Pinpoint the cell where the given text exists, returning its [x, y] midpoint coordinate. 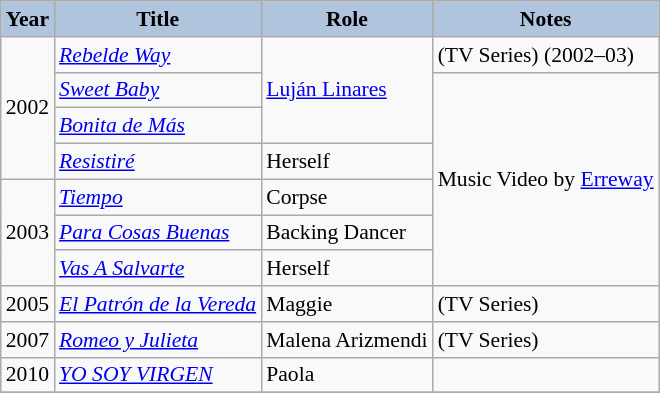
Paola [346, 375]
2002 [28, 108]
Resistiré [158, 162]
Vas A Salvarte [158, 269]
Rebelde Way [158, 55]
Notes [546, 19]
Romeo y Julieta [158, 340]
2007 [28, 340]
2010 [28, 375]
2003 [28, 232]
(TV Series) (2002–03) [546, 55]
Corpse [346, 197]
Bonita de Más [158, 126]
Maggie [346, 304]
2005 [28, 304]
Year [28, 19]
Role [346, 19]
Para Cosas Buenas [158, 233]
Sweet Baby [158, 90]
El Patrón de la Vereda [158, 304]
Tiempo [158, 197]
Music Video by Erreway [546, 179]
Malena Arizmendi [346, 340]
Backing Dancer [346, 233]
YO SOY VIRGEN [158, 375]
Title [158, 19]
Luján Linares [346, 90]
